Extract the (x, y) coordinate from the center of the cell holding the provided text.  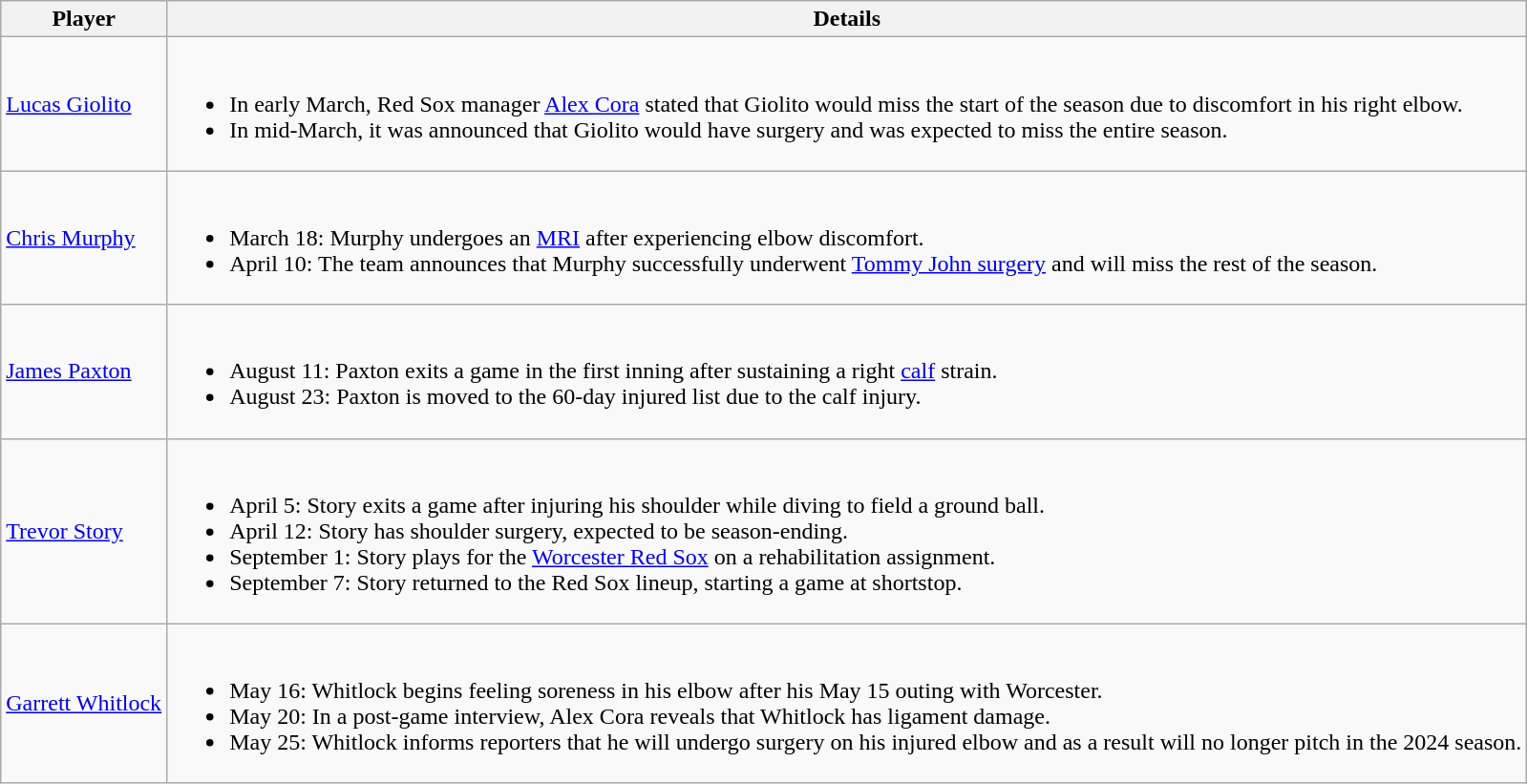
Lucas Giolito (84, 104)
Garrett Whitlock (84, 703)
Player (84, 19)
Trevor Story (84, 531)
James Paxton (84, 371)
Details (847, 19)
Chris Murphy (84, 238)
